From the cell containing the given text, extract its center point as [x, y] coordinate. 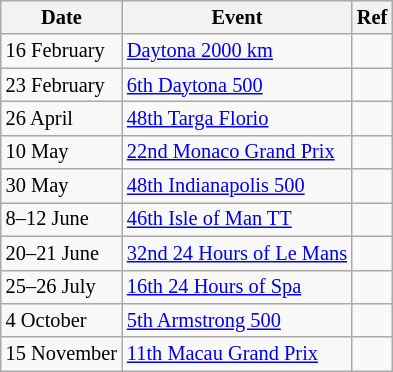
20–21 June [62, 253]
15 November [62, 354]
Ref [372, 17]
26 April [62, 118]
16 February [62, 51]
10 May [62, 152]
48th Targa Florio [237, 118]
6th Daytona 500 [237, 85]
30 May [62, 186]
8–12 June [62, 219]
Date [62, 17]
32nd 24 Hours of Le Mans [237, 253]
Event [237, 17]
16th 24 Hours of Spa [237, 287]
11th Macau Grand Prix [237, 354]
23 February [62, 85]
22nd Monaco Grand Prix [237, 152]
4 October [62, 320]
25–26 July [62, 287]
46th Isle of Man TT [237, 219]
Daytona 2000 km [237, 51]
5th Armstrong 500 [237, 320]
48th Indianapolis 500 [237, 186]
